From the cell containing the given text, extract its center point as [X, Y] coordinate. 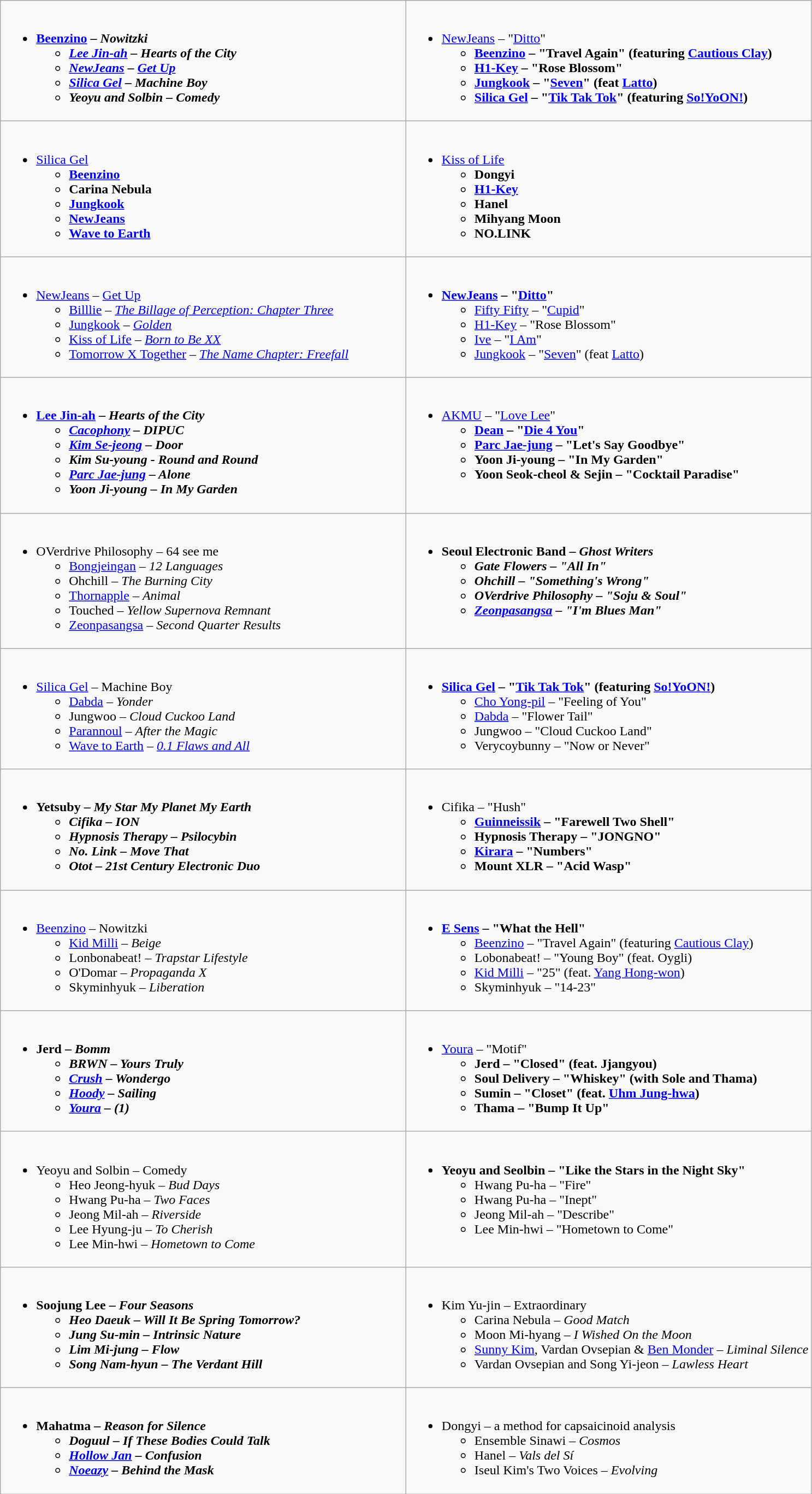
Kiss of LifeDongyiH1-KeyHanelMihyang MoonNO.LINK [608, 189]
Lee Jin-ah – Hearts of the CityCacophony – DIPUCKim Se-jeong – DoorKim Su-young - Round and RoundParc Jae-jung – AloneYoon Ji-young – In My Garden [203, 445]
Jerd – BommBRWN – Yours TrulyCrush – WondergoHoody – SailingYoura – (1) [203, 1071]
Dongyi – a method for capsaicinoid analysisEnsemble Sinawi – CosmosHanel – Vals del SíIseul Kim's Two Voices – Evolving [608, 1440]
Beenzino – NowitzkiKid Milli – BeigeLonbonabeat! – Trapstar LifestyleO'Domar – Propaganda XSkyminhyuk – Liberation [203, 950]
AKMU – "Love Lee"Dean – "Die 4 You"Parc Jae-jung – "Let's Say Goodbye"Yoon Ji-young – "In My Garden"Yoon Seok-cheol & Sejin – "Cocktail Paradise" [608, 445]
Silica GelBeenzinoCarina NebulaJungkookNewJeansWave to Earth [203, 189]
Yetsuby – My Star My Planet My EarthCifika – IONHypnosis Therapy – PsilocybinNo. Link – Move ThatOtot – 21st Century Electronic Duo [203, 829]
Cifika – "Hush"Guinneissik – "Farewell Two Shell"Hypnosis Therapy – "JONGNO"Kirara – "Numbers"Mount XLR – "Acid Wasp" [608, 829]
Beenzino – NowitzkiLee Jin-ah – Hearts of the CityNewJeans – Get UpSilica Gel – Machine BoyYeoyu and Solbin – Comedy [203, 61]
Mahatma – Reason for SilenceDoguul – If These Bodies Could TalkHollow Jan – ConfusionNoeazy – Behind the Mask [203, 1440]
Silica Gel – Machine BoyDabda – YonderJungwoo – Cloud Cuckoo LandParannoul – After the MagicWave to Earth – 0.1 Flaws and All [203, 709]
Soojung Lee – Four SeasonsHeo Daeuk – Will It Be Spring Tomorrow?Jung Su-min – Intrinsic NatureLim Mi-jung – FlowSong Nam-hyun – The Verdant Hill [203, 1327]
NewJeans – "Ditto"Fifty Fifty – "Cupid"H1-Key – "Rose Blossom"Ive – "I Am"Jungkook – "Seven" (feat Latto) [608, 317]
